Pinpoint the cell where the given text exists, returning its [x, y] midpoint coordinate. 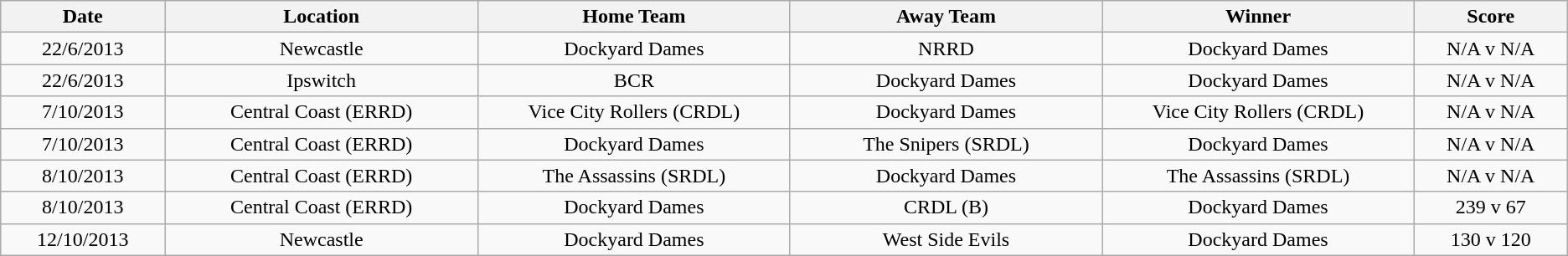
Away Team [946, 17]
NRRD [946, 49]
CRDL (B) [946, 207]
BCR [635, 80]
Ipswitch [322, 80]
12/10/2013 [83, 239]
239 v 67 [1491, 207]
The Snipers (SRDL) [946, 144]
130 v 120 [1491, 239]
Winner [1258, 17]
Score [1491, 17]
Date [83, 17]
Home Team [635, 17]
Location [322, 17]
West Side Evils [946, 239]
